Identify which cell holds the provided text, then report its [X, Y] central coordinate. 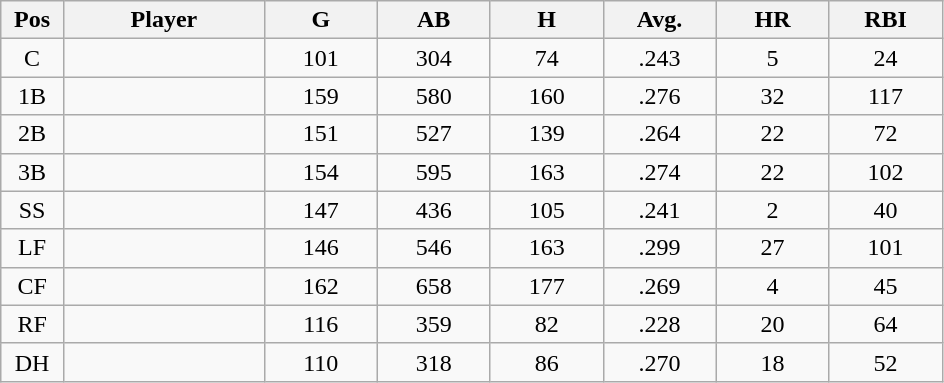
45 [886, 286]
RBI [886, 20]
82 [546, 324]
5 [772, 58]
Pos [32, 20]
.276 [660, 96]
147 [320, 210]
162 [320, 286]
160 [546, 96]
86 [546, 362]
40 [886, 210]
18 [772, 362]
SS [32, 210]
527 [434, 134]
102 [886, 172]
LF [32, 248]
.274 [660, 172]
32 [772, 96]
304 [434, 58]
72 [886, 134]
105 [546, 210]
1B [32, 96]
G [320, 20]
52 [886, 362]
436 [434, 210]
RF [32, 324]
DH [32, 362]
110 [320, 362]
177 [546, 286]
116 [320, 324]
2B [32, 134]
658 [434, 286]
151 [320, 134]
Player [164, 20]
HR [772, 20]
546 [434, 248]
4 [772, 286]
24 [886, 58]
C [32, 58]
.299 [660, 248]
154 [320, 172]
580 [434, 96]
74 [546, 58]
359 [434, 324]
27 [772, 248]
139 [546, 134]
2 [772, 210]
.270 [660, 362]
146 [320, 248]
AB [434, 20]
3B [32, 172]
64 [886, 324]
.269 [660, 286]
.228 [660, 324]
.264 [660, 134]
159 [320, 96]
20 [772, 324]
.243 [660, 58]
117 [886, 96]
318 [434, 362]
Avg. [660, 20]
595 [434, 172]
.241 [660, 210]
H [546, 20]
CF [32, 286]
